Provide the (X, Y) coordinate of the cell's center where the given text is located.  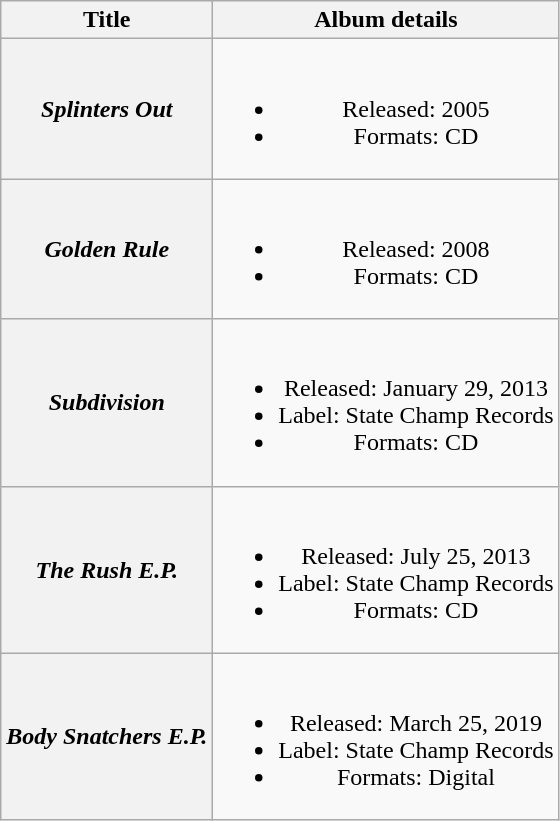
Body Snatchers E.P. (107, 736)
Released: January 29, 2013Label: State Champ RecordsFormats: CD (386, 402)
Splinters Out (107, 109)
Title (107, 20)
Released: 2005Formats: CD (386, 109)
The Rush E.P. (107, 570)
Released: March 25, 2019Label: State Champ RecordsFormats: Digital (386, 736)
Released: July 25, 2013Label: State Champ RecordsFormats: CD (386, 570)
Released: 2008Formats: CD (386, 249)
Subdivision (107, 402)
Album details (386, 20)
Golden Rule (107, 249)
